Capture the cell that displays the provided text and extract its (X, Y) central coordinate. 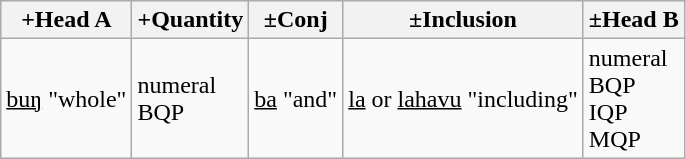
la or lahavu "including" (464, 98)
+Head A (66, 20)
+Quantity (190, 20)
numeralBQP (190, 98)
±Conj (296, 20)
±Inclusion (464, 20)
ba "and" (296, 98)
buŋ "whole" (66, 98)
±Head B (634, 20)
numeralBQPIQPMQP (634, 98)
